Locate the cell with the specified text and output its [x, y] center coordinate. 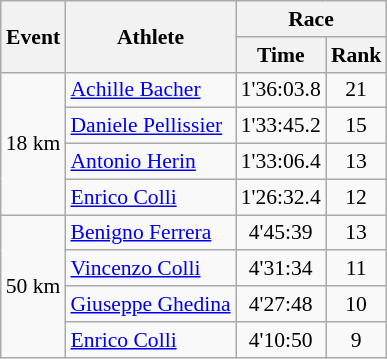
4'27:48 [281, 304]
4'10:50 [281, 340]
11 [356, 269]
4'31:34 [281, 269]
21 [356, 90]
Achille Bacher [150, 90]
Giuseppe Ghedina [150, 304]
Vincenzo Colli [150, 269]
Race [312, 19]
12 [356, 197]
Benigno Ferrera [150, 233]
50 km [34, 286]
Antonio Herin [150, 162]
Time [281, 55]
Daniele Pellissier [150, 126]
1'26:32.4 [281, 197]
15 [356, 126]
9 [356, 340]
Event [34, 36]
18 km [34, 143]
1'33:06.4 [281, 162]
Athlete [150, 36]
4'45:39 [281, 233]
1'33:45.2 [281, 126]
Rank [356, 55]
1'36:03.8 [281, 90]
10 [356, 304]
